Return the (x, y) coordinate for the center point of the cell that contains the specified text.  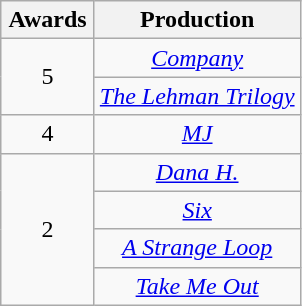
2 (48, 229)
Six (197, 210)
A Strange Loop (197, 248)
Dana H. (197, 172)
Awards (48, 20)
Company (197, 58)
4 (48, 134)
Production (197, 20)
MJ (197, 134)
Take Me Out (197, 286)
5 (48, 77)
The Lehman Trilogy (197, 96)
